Capture the cell that displays the provided text and extract its (X, Y) central coordinate. 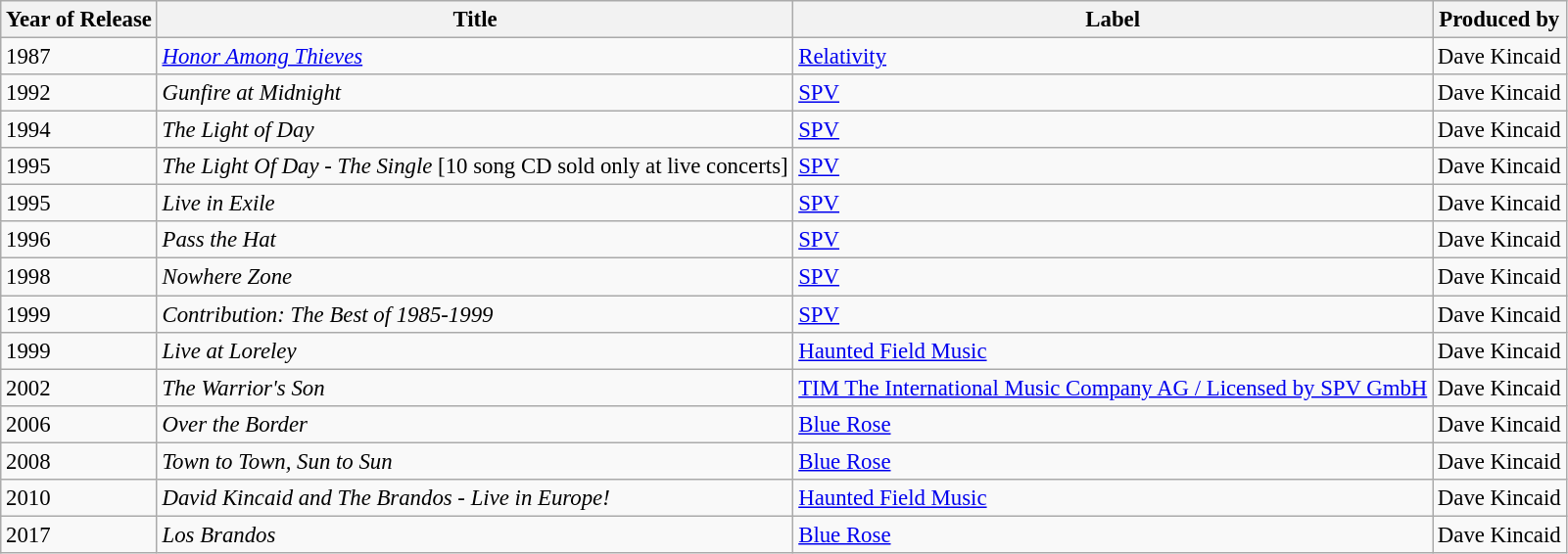
Live at Loreley (475, 350)
Label (1113, 20)
1998 (78, 277)
1994 (78, 130)
2006 (78, 424)
Live in Exile (475, 204)
David Kincaid and The Brandos - Live in Europe! (475, 498)
1996 (78, 240)
Year of Release (78, 20)
Relativity (1113, 57)
2008 (78, 461)
Los Brandos (475, 534)
Contribution: The Best of 1985-1999 (475, 314)
Title (475, 20)
The Warrior's Son (475, 388)
Honor Among Thieves (475, 57)
Gunfire at Midnight (475, 93)
2010 (78, 498)
Over the Border (475, 424)
2002 (78, 388)
TIM The International Music Company AG / Licensed by SPV GmbH (1113, 388)
Pass the Hat (475, 240)
Town to Town, Sun to Sun (475, 461)
The Light Of Day - The Single [10 song CD sold only at live concerts] (475, 166)
1987 (78, 57)
2017 (78, 534)
Nowhere Zone (475, 277)
The Light of Day (475, 130)
Produced by (1499, 20)
1992 (78, 93)
